Provide the (x, y) coordinate of the cell's center where the given text is located.  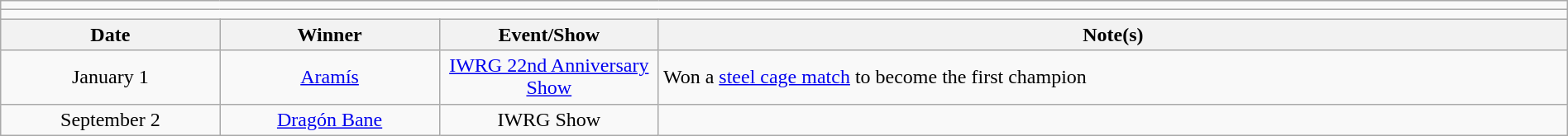
Date (111, 35)
September 2 (111, 120)
IWRG Show (549, 120)
IWRG 22nd Anniversary Show (549, 77)
Event/Show (549, 35)
Aramís (329, 77)
Winner (329, 35)
Note(s) (1113, 35)
Dragón Bane (329, 120)
Won a steel cage match to become the first champion (1113, 77)
January 1 (111, 77)
